Find where the given text appears and provide that cell's center as [X, Y] coordinate. 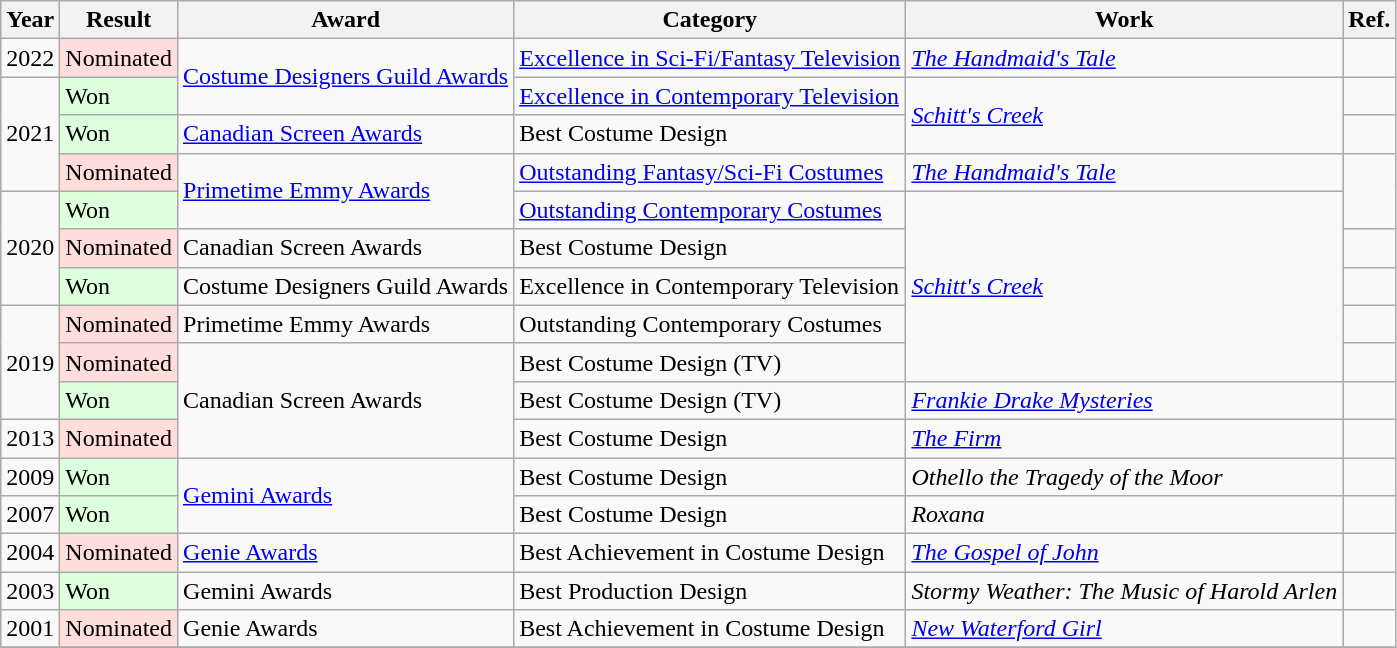
2013 [30, 438]
2021 [30, 134]
Year [30, 20]
The Gospel of John [1124, 553]
Best Production Design [710, 591]
2001 [30, 629]
Frankie Drake Mysteries [1124, 400]
Othello the Tragedy of the Moor [1124, 477]
Outstanding Fantasy/Sci-Fi Costumes [710, 172]
2003 [30, 591]
Ref. [1370, 20]
Category [710, 20]
Work [1124, 20]
2009 [30, 477]
Roxana [1124, 515]
Excellence in Sci-Fi/Fantasy Television [710, 58]
2022 [30, 58]
Result [119, 20]
2020 [30, 248]
Stormy Weather: The Music of Harold Arlen [1124, 591]
2007 [30, 515]
2004 [30, 553]
2019 [30, 362]
The Firm [1124, 438]
Award [346, 20]
New Waterford Girl [1124, 629]
